Identify which cell holds the provided text, then report its (x, y) central coordinate. 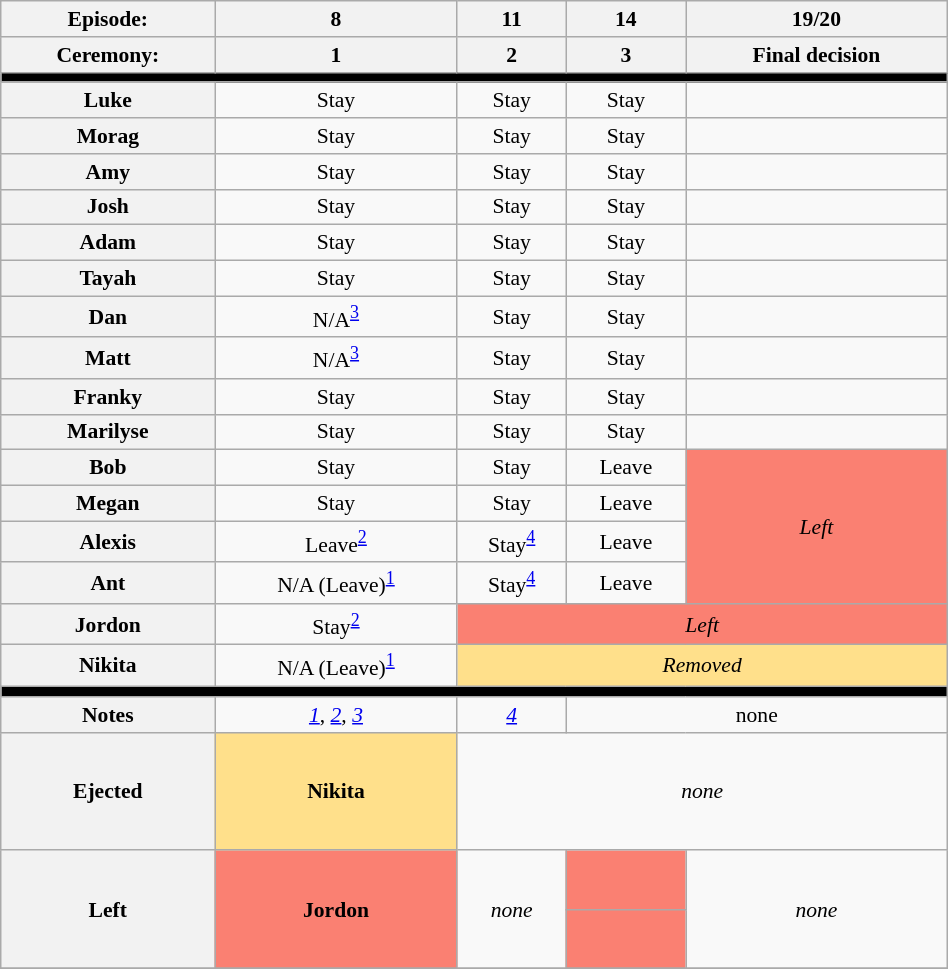
Marilyse (108, 433)
Notes (108, 715)
Matt (108, 358)
Leave2 (336, 542)
8 (336, 19)
Adam (108, 243)
Dan (108, 316)
Morag (108, 136)
19/20 (817, 19)
Franky (108, 397)
1, 2, 3 (336, 715)
Episode: (108, 19)
Ceremony: (108, 55)
4 (512, 715)
Alexis (108, 542)
1 (336, 55)
Tayah (108, 279)
2 (512, 55)
Luke (108, 101)
Final decision (817, 55)
Bob (108, 468)
3 (626, 55)
Amy (108, 172)
Ant (108, 584)
14 (626, 19)
Josh (108, 207)
Megan (108, 504)
Ejected (108, 791)
Stay2 (336, 624)
11 (512, 19)
Removed (702, 666)
